Search for the cell housing the specified text and yield its [X, Y] center coordinate. 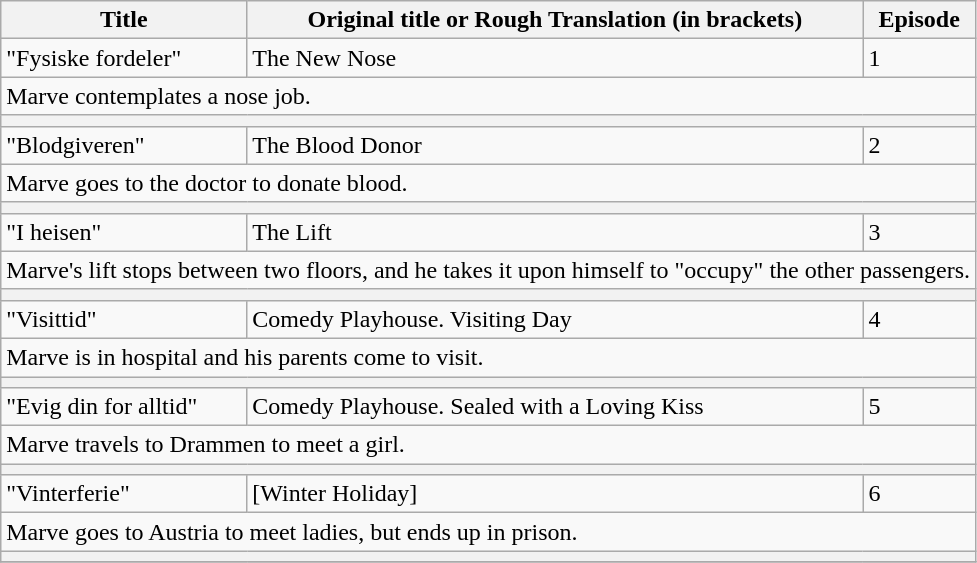
The Lift [555, 232]
Marve is in hospital and his parents come to visit. [488, 357]
2 [920, 145]
Marve goes to Austria to meet ladies, but ends up in prison. [488, 532]
"Vinterferie" [124, 494]
"Evig din for alltid" [124, 407]
"Visittid" [124, 319]
"Blodgiveren" [124, 145]
"I heisen" [124, 232]
1 [920, 58]
Original title or Rough Translation (in brackets) [555, 20]
[Winter Holiday] [555, 494]
Comedy Playhouse. Sealed with a Loving Kiss [555, 407]
The New Nose [555, 58]
Episode [920, 20]
Marve contemplates a nose job. [488, 96]
Marve's lift stops between two floors, and he takes it upon himself to "occupy" the other passengers. [488, 270]
"Fysiske fordeler" [124, 58]
Comedy Playhouse. Visiting Day [555, 319]
5 [920, 407]
Marve goes to the doctor to donate blood. [488, 183]
Marve travels to Drammen to meet a girl. [488, 445]
The Blood Donor [555, 145]
Title [124, 20]
4 [920, 319]
3 [920, 232]
6 [920, 494]
